Provide the [x, y] coordinate of the cell's center where the given text is located.  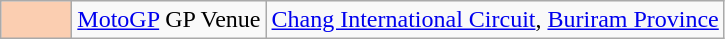
Chang International Circuit, Buriram Province [495, 20]
MotoGP GP Venue [169, 20]
